For the text-containing cell, return its midpoint in (x, y) coordinate format. 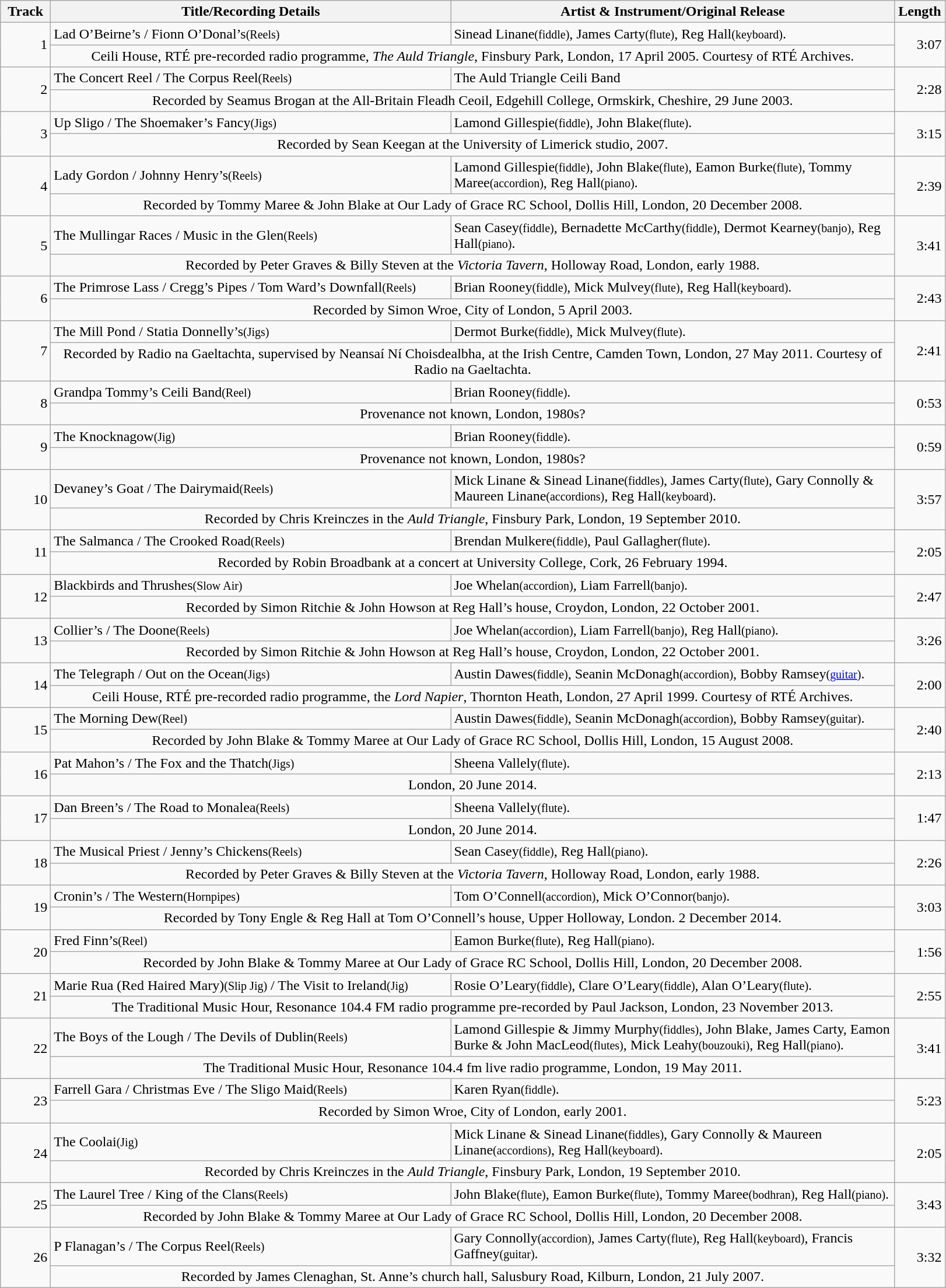
Mick Linane & Sinead Linane(fiddles), James Carty(flute), Gary Connolly & Maureen Linane(accordions), Reg Hall(keyboard). (673, 489)
2:47 (920, 596)
Lad O’Beirne’s / Fionn O’Donal’s(Reels) (251, 34)
Gary Connolly(accordion), James Carty(flute), Reg Hall(keyboard), Francis Gaffney(guitar). (673, 1246)
Collier’s / The Doone(Reels) (251, 629)
10 (26, 499)
Sinead Linane(fiddle), James Carty(flute), Reg Hall(keyboard). (673, 34)
6 (26, 298)
Devaney’s Goat / The Dairymaid(Reels) (251, 489)
Recorded by John Blake & Tommy Maree at Our Lady of Grace RC School, Dollis Hill, London, 15 August 2008. (472, 741)
The Knocknagow(Jig) (251, 436)
14 (26, 685)
Artist & Instrument/Original Release (673, 12)
25 (26, 1205)
Marie Rua (Red Haired Mary)(Slip Jig) / The Visit to Ireland(Jig) (251, 985)
18 (26, 863)
7 (26, 351)
The Laurel Tree / King of the Clans(Reels) (251, 1194)
13 (26, 640)
20 (26, 951)
24 (26, 1153)
The Traditional Music Hour, Resonance 104.4 fm live radio programme, London, 19 May 2011. (472, 1067)
The Salmanca / The Crooked Road(Reels) (251, 541)
11 (26, 552)
3:43 (920, 1205)
2:43 (920, 298)
Track (26, 12)
15 (26, 730)
21 (26, 996)
Length (920, 12)
Dermot Burke(fiddle), Mick Mulvey(flute). (673, 332)
2:55 (920, 996)
Title/Recording Details (251, 12)
Blackbirds and Thrushes(Slow Air) (251, 585)
Mick Linane & Sinead Linane(fiddles), Gary Connolly & Maureen Linane(accordions), Reg Hall(keyboard). (673, 1142)
2:39 (920, 185)
The Primrose Lass / Cregg’s Pipes / Tom Ward’s Downfall(Reels) (251, 287)
Recorded by Simon Wroe, City of London, 5 April 2003. (472, 310)
3 (26, 134)
3:15 (920, 134)
22 (26, 1048)
Recorded by Simon Wroe, City of London, early 2001. (472, 1112)
The Morning Dew(Reel) (251, 719)
The Mullingar Races / Music in the Glen(Reels) (251, 235)
8 (26, 403)
Eamon Burke(flute), Reg Hall(piano). (673, 940)
3:07 (920, 45)
Recorded by Tommy Maree & John Blake at Our Lady of Grace RC School, Dollis Hill, London, 20 December 2008. (472, 205)
Grandpa Tommy’s Ceili Band(Reel) (251, 392)
Joe Whelan(accordion), Liam Farrell(banjo), Reg Hall(piano). (673, 629)
Recorded by Seamus Brogan at the All-Britain Fleadh Ceoil, Edgehill College, Ormskirk, Cheshire, 29 June 2003. (472, 100)
Farrell Gara / Christmas Eve / The Sligo Maid(Reels) (251, 1090)
12 (26, 596)
0:59 (920, 447)
5 (26, 246)
9 (26, 447)
Dan Breen’s / The Road to Monalea(Reels) (251, 807)
The Coolai(Jig) (251, 1142)
John Blake(flute), Eamon Burke(flute), Tommy Maree(bodhran), Reg Hall(piano). (673, 1194)
Recorded by Robin Broadbank at a concert at University College, Cork, 26 February 1994. (472, 563)
Lamond Gillespie & Jimmy Murphy(fiddles), John Blake, James Carty, Eamon Burke & John MacLeod(flutes), Mick Leahy(bouzouki), Reg Hall(piano). (673, 1037)
Rosie O’Leary(fiddle), Clare O’Leary(fiddle), Alan O’Leary(flute). (673, 985)
Karen Ryan(fiddle). (673, 1090)
1:47 (920, 818)
2:00 (920, 685)
Lamond Gillespie(fiddle), John Blake(flute), Eamon Burke(flute), Tommy Maree(accordion), Reg Hall(piano). (673, 175)
The Traditional Music Hour, Resonance 104.4 FM radio programme pre-recorded by Paul Jackson, London, 23 November 2013. (472, 1007)
0:53 (920, 403)
19 (26, 907)
The Musical Priest / Jenny’s Chickens(Reels) (251, 852)
The Telegraph / Out on the Ocean(Jigs) (251, 674)
Fred Finn’s(Reel) (251, 940)
Joe Whelan(accordion), Liam Farrell(banjo). (673, 585)
2:28 (920, 89)
3:03 (920, 907)
1:56 (920, 951)
The Boys of the Lough / The Devils of Dublin(Reels) (251, 1037)
Up Sligo / The Shoemaker’s Fancy(Jigs) (251, 123)
Sean Casey(fiddle), Bernadette McCarthy(fiddle), Dermot Kearney(banjo), Reg Hall(piano). (673, 235)
17 (26, 818)
Pat Mahon’s / The Fox and the Thatch(Jigs) (251, 763)
Brian Rooney(fiddle), Mick Mulvey(flute), Reg Hall(keyboard). (673, 287)
Sean Casey(fiddle), Reg Hall(piano). (673, 852)
P Flanagan’s / The Corpus Reel(Reels) (251, 1246)
Lamond Gillespie(fiddle), John Blake(flute). (673, 123)
2 (26, 89)
Cronin’s / The Western(Hornpipes) (251, 896)
2:26 (920, 863)
Lady Gordon / Johnny Henry’s(Reels) (251, 175)
Ceili House, RTÉ pre-recorded radio programme, The Auld Triangle, Finsbury Park, London, 17 April 2005. Courtesy of RTÉ Archives. (472, 56)
Brendan Mulkere(fiddle), Paul Gallagher(flute). (673, 541)
16 (26, 774)
23 (26, 1101)
3:26 (920, 640)
Recorded by Tony Engle & Reg Hall at Tom O’Connell’s house, Upper Holloway, London. 2 December 2014. (472, 918)
5:23 (920, 1101)
1 (26, 45)
Tom O’Connell(accordion), Mick O’Connor(banjo). (673, 896)
2:40 (920, 730)
The Auld Triangle Ceili Band (673, 78)
2:13 (920, 774)
Recorded by Sean Keegan at the University of Limerick studio, 2007. (472, 145)
4 (26, 185)
Ceili House, RTÉ pre-recorded radio programme, the Lord Napier, Thornton Heath, London, 27 April 1999. Courtesy of RTÉ Archives. (472, 696)
3:57 (920, 499)
The Concert Reel / The Corpus Reel(Reels) (251, 78)
3:32 (920, 1258)
Recorded by James Clenaghan, St. Anne’s church hall, Salusbury Road, Kilburn, London, 21 July 2007. (472, 1276)
The Mill Pond / Statia Donnelly’s(Jigs) (251, 332)
26 (26, 1258)
2:41 (920, 351)
